From the cell containing the given text, extract its center point as [X, Y] coordinate. 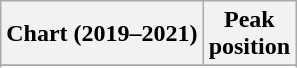
Chart (2019–2021) [102, 34]
Peakposition [249, 34]
